Locate the cell with the specified text and output its (x, y) center coordinate. 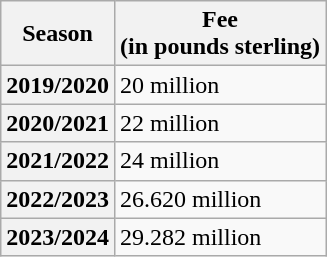
24 million (220, 161)
20 million (220, 85)
2022/2023 (58, 199)
22 million (220, 123)
29.282 million (220, 237)
2021/2022 (58, 161)
26.620 million (220, 199)
2020/2021 (58, 123)
Season (58, 34)
2019/2020 (58, 85)
2023/2024 (58, 237)
Fee(in pounds sterling) (220, 34)
